Determine the [X, Y] coordinate at the center of the cell enclosing the given text.  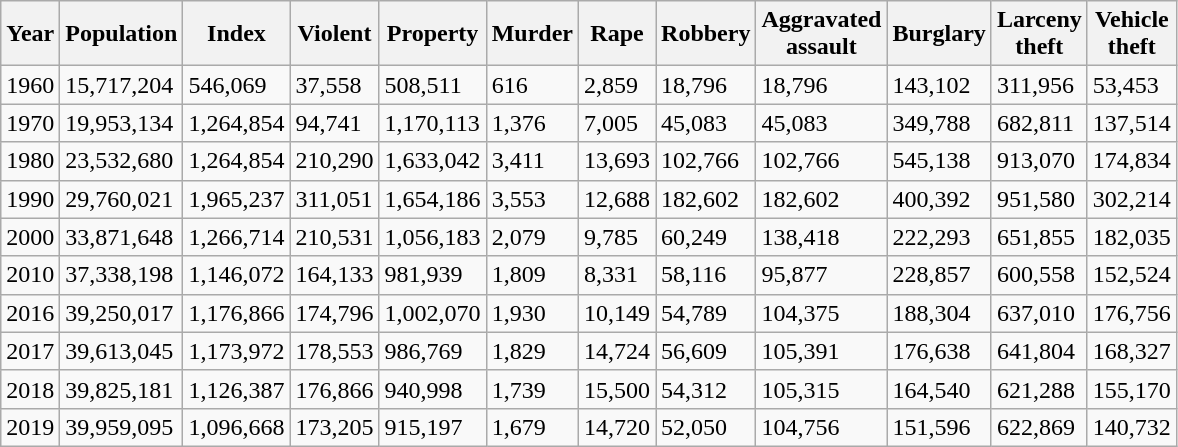
Burglary [939, 34]
210,531 [334, 237]
176,756 [1132, 313]
12,688 [616, 199]
1,809 [532, 275]
1,739 [532, 389]
Population [122, 34]
1,930 [532, 313]
29,760,021 [122, 199]
37,338,198 [122, 275]
1,654,186 [432, 199]
1,266,714 [236, 237]
152,524 [1132, 275]
176,866 [334, 389]
508,511 [432, 85]
58,116 [706, 275]
302,214 [1132, 199]
13,693 [616, 161]
Vehicletheft [1132, 34]
39,613,045 [122, 351]
52,050 [706, 427]
95,877 [822, 275]
546,069 [236, 85]
228,857 [939, 275]
913,070 [1039, 161]
Index [236, 34]
2,079 [532, 237]
143,102 [939, 85]
14,724 [616, 351]
Murder [532, 34]
1,002,070 [432, 313]
210,290 [334, 161]
915,197 [432, 427]
622,869 [1039, 427]
1,170,113 [432, 123]
182,035 [1132, 237]
2,859 [616, 85]
173,205 [334, 427]
1,146,072 [236, 275]
168,327 [1132, 351]
400,392 [939, 199]
940,998 [432, 389]
951,580 [1039, 199]
33,871,648 [122, 237]
Larcenytheft [1039, 34]
10,149 [616, 313]
104,375 [822, 313]
105,315 [822, 389]
164,133 [334, 275]
15,717,204 [122, 85]
140,732 [1132, 427]
14,720 [616, 427]
53,453 [1132, 85]
2017 [30, 351]
151,596 [939, 427]
637,010 [1039, 313]
Property [432, 34]
105,391 [822, 351]
2016 [30, 313]
Robbery [706, 34]
1,056,183 [432, 237]
137,514 [1132, 123]
104,756 [822, 427]
2018 [30, 389]
Rape [616, 34]
178,553 [334, 351]
3,553 [532, 199]
1960 [30, 85]
311,956 [1039, 85]
222,293 [939, 237]
981,939 [432, 275]
39,250,017 [122, 313]
1,126,387 [236, 389]
1980 [30, 161]
39,959,095 [122, 427]
23,532,680 [122, 161]
1990 [30, 199]
60,249 [706, 237]
138,418 [822, 237]
54,789 [706, 313]
2000 [30, 237]
155,170 [1132, 389]
651,855 [1039, 237]
3,411 [532, 161]
2010 [30, 275]
1,679 [532, 427]
545,138 [939, 161]
1,376 [532, 123]
1,173,972 [236, 351]
39,825,181 [122, 389]
Year [30, 34]
641,804 [1039, 351]
174,834 [1132, 161]
1,096,668 [236, 427]
1,633,042 [432, 161]
37,558 [334, 85]
9,785 [616, 237]
8,331 [616, 275]
2019 [30, 427]
600,558 [1039, 275]
682,811 [1039, 123]
Violent [334, 34]
986,769 [432, 351]
Aggravated assault [822, 34]
188,304 [939, 313]
54,312 [706, 389]
616 [532, 85]
621,288 [1039, 389]
311,051 [334, 199]
19,953,134 [122, 123]
1,176,866 [236, 313]
1,965,237 [236, 199]
15,500 [616, 389]
56,609 [706, 351]
7,005 [616, 123]
176,638 [939, 351]
1970 [30, 123]
94,741 [334, 123]
349,788 [939, 123]
1,829 [532, 351]
164,540 [939, 389]
174,796 [334, 313]
